Scan for the cell matching the given text and deliver its [x, y] coordinate at center. 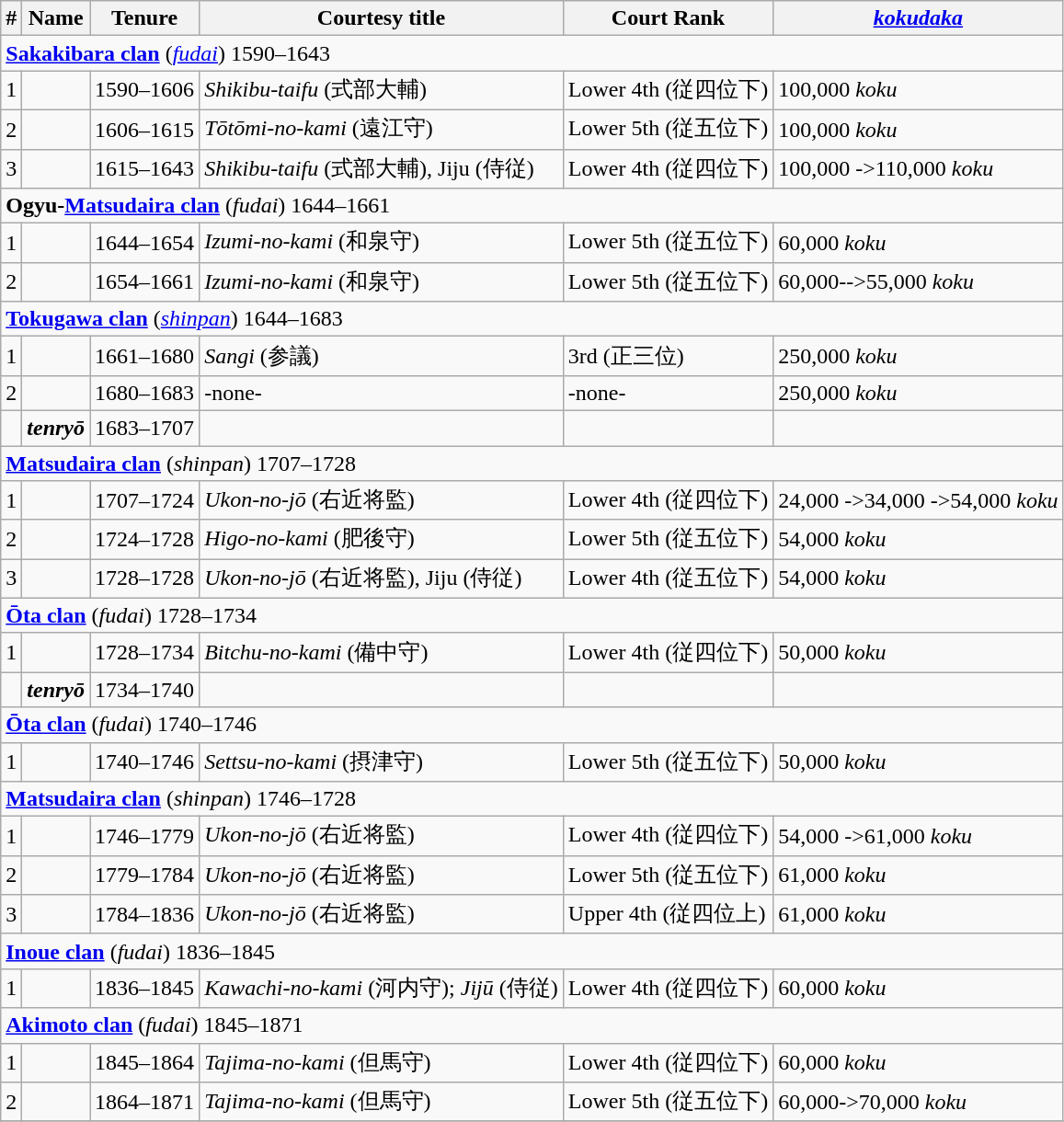
60,000->70,000 koku [918, 1102]
1661–1680 [145, 357]
Sangi (参議) [382, 357]
1654–1661 [145, 281]
Kawachi-no-kami (河内守); Jijū (侍従) [382, 988]
1683–1707 [145, 428]
Settsu-no-kami (摂津守) [382, 761]
60,000-->55,000 koku [918, 281]
Ōta clan (fudai) 1740–1746 [532, 725]
100,000 ->110,000 koku [918, 169]
# [11, 18]
Tōtōmi-no-kami (遠江守) [382, 129]
1784–1836 [145, 914]
Name [56, 18]
24,000 ->34,000 ->54,000 koku [918, 500]
1707–1724 [145, 500]
Ōta clan (fudai) 1728–1734 [532, 615]
Higo-no-kami (肥後守) [382, 539]
Matsudaira clan (shinpan) 1746–1728 [532, 799]
1680–1683 [145, 393]
Upper 4th (従四位上) [668, 914]
Ogyu-Matsudaira clan (fudai) 1644–1661 [532, 206]
1606–1615 [145, 129]
Inoue clan (fudai) 1836–1845 [532, 951]
Sakakibara clan (fudai) 1590–1643 [532, 53]
1728–1728 [145, 579]
1746–1779 [145, 837]
54,000 ->61,000 koku [918, 837]
Courtesy title [382, 18]
3rd (正三位) [668, 357]
Court Rank [668, 18]
Akimoto clan (fudai) 1845–1871 [532, 1025]
Tokugawa clan (shinpan) 1644–1683 [532, 319]
1779–1784 [145, 876]
Matsudaira clan (shinpan) 1707–1728 [532, 463]
1734–1740 [145, 690]
Lower 4th (従五位下) [668, 579]
1644–1654 [145, 243]
Ukon-no-jō (右近将監), Jiju (侍従) [382, 579]
1590–1606 [145, 90]
1740–1746 [145, 761]
1845–1864 [145, 1063]
1615–1643 [145, 169]
Tenure [145, 18]
Bitchu-no-kami (備中守) [382, 653]
Shikibu-taifu (式部大輔), Jiju (侍従) [382, 169]
Shikibu-taifu (式部大輔) [382, 90]
1864–1871 [145, 1102]
1836–1845 [145, 988]
1724–1728 [145, 539]
kokudaka [918, 18]
1728–1734 [145, 653]
